Extract the (X, Y) coordinate from the center of the cell holding the provided text.  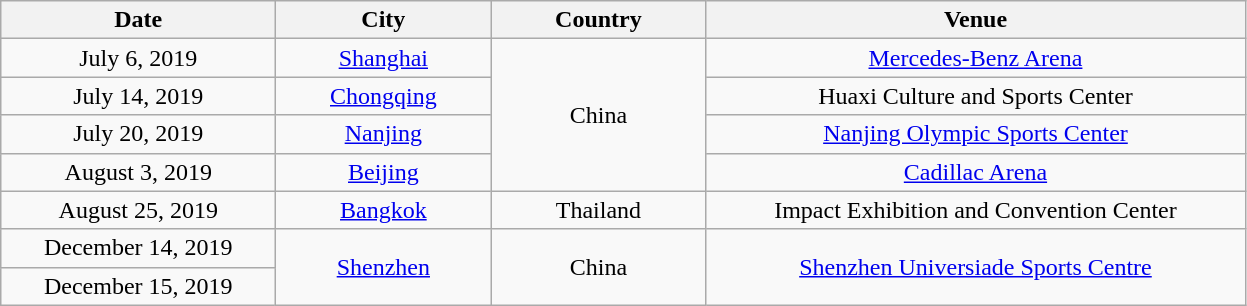
Bangkok (384, 210)
Impact Exhibition and Convention Center (976, 210)
Date (138, 20)
Country (598, 20)
July 6, 2019 (138, 58)
Shenzhen (384, 267)
Beijing (384, 172)
Shanghai (384, 58)
July 20, 2019 (138, 134)
Huaxi Culture and Sports Center (976, 96)
Nanjing Olympic Sports Center (976, 134)
Mercedes-Benz Arena (976, 58)
Chongqing (384, 96)
Shenzhen Universiade Sports Centre (976, 267)
Venue (976, 20)
December 15, 2019 (138, 286)
August 25, 2019 (138, 210)
August 3, 2019 (138, 172)
City (384, 20)
Nanjing (384, 134)
July 14, 2019 (138, 96)
Thailand (598, 210)
December 14, 2019 (138, 248)
Cadillac Arena (976, 172)
